Output the (X, Y) coordinate of the center of the cell containing the given text.  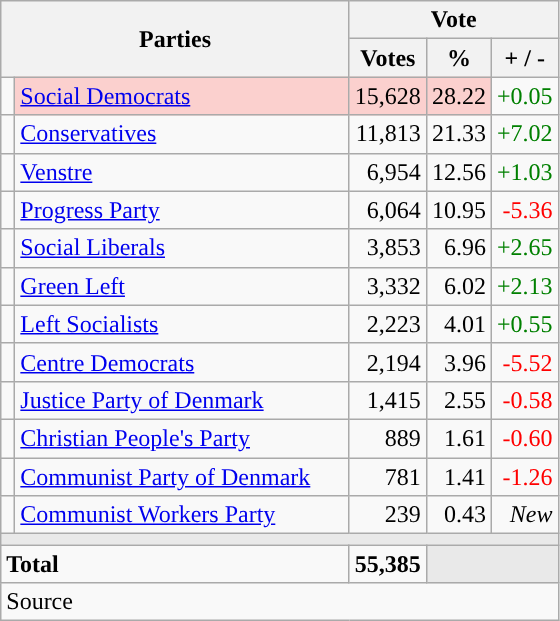
Centre Democrats (182, 362)
-5.52 (524, 362)
+2.13 (524, 286)
781 (388, 477)
Parties (176, 39)
+7.02 (524, 134)
-0.58 (524, 400)
Green Left (182, 286)
11,813 (388, 134)
Total (176, 564)
21.33 (458, 134)
3,853 (388, 248)
New (524, 515)
55,385 (388, 564)
Votes (388, 58)
Communist Party of Denmark (182, 477)
1,415 (388, 400)
+2.65 (524, 248)
6,954 (388, 172)
2,223 (388, 324)
6.96 (458, 248)
1.41 (458, 477)
-5.36 (524, 210)
+0.05 (524, 96)
Source (280, 602)
2,194 (388, 362)
3.96 (458, 362)
0.43 (458, 515)
1.61 (458, 438)
Left Socialists (182, 324)
6.02 (458, 286)
Christian People's Party (182, 438)
6,064 (388, 210)
15,628 (388, 96)
-0.60 (524, 438)
2.55 (458, 400)
Venstre (182, 172)
-1.26 (524, 477)
Justice Party of Denmark (182, 400)
Social Liberals (182, 248)
Vote (454, 20)
% (458, 58)
4.01 (458, 324)
28.22 (458, 96)
3,332 (388, 286)
+1.03 (524, 172)
Conservatives (182, 134)
889 (388, 438)
Social Democrats (182, 96)
Progress Party (182, 210)
+0.55 (524, 324)
Communist Workers Party (182, 515)
239 (388, 515)
+ / - (524, 58)
10.95 (458, 210)
12.56 (458, 172)
